Capture the cell that displays the provided text and extract its (X, Y) central coordinate. 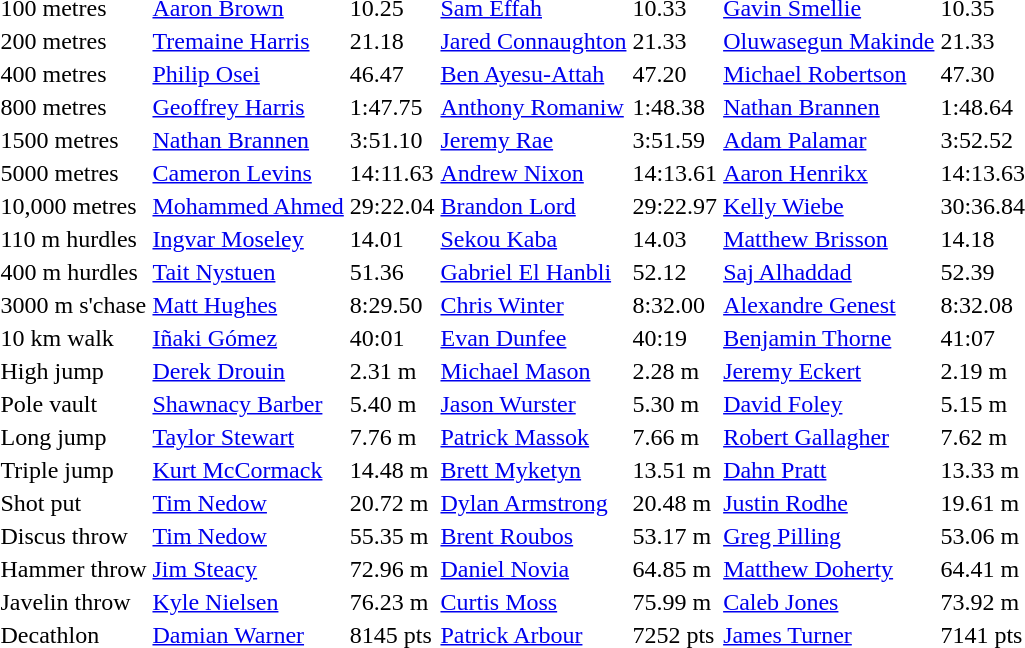
Michael Mason (534, 371)
Evan Dunfee (534, 338)
52.12 (675, 272)
7.76 m (392, 437)
2.31 m (392, 371)
Geoffrey Harris (248, 107)
21.33 (675, 41)
1:48.38 (675, 107)
Tremaine Harris (248, 41)
Iñaki Gómez (248, 338)
13.51 m (675, 470)
Jason Wurster (534, 404)
55.35 m (392, 536)
Shawnacy Barber (248, 404)
Benjamin Thorne (829, 338)
Kelly Wiebe (829, 206)
Tait Nystuen (248, 272)
14.48 m (392, 470)
Derek Drouin (248, 371)
Daniel Novia (534, 569)
76.23 m (392, 602)
3:51.10 (392, 140)
2.28 m (675, 371)
29:22.97 (675, 206)
Andrew Nixon (534, 173)
Dahn Pratt (829, 470)
Oluwasegun Makinde (829, 41)
Cameron Levins (248, 173)
8:29.50 (392, 305)
Adam Palamar (829, 140)
46.47 (392, 74)
40:19 (675, 338)
Brett Myketyn (534, 470)
Justin Rodhe (829, 503)
Ingvar Moseley (248, 239)
David Foley (829, 404)
40:01 (392, 338)
Mohammed Ahmed (248, 206)
51.36 (392, 272)
5.30 m (675, 404)
3:51.59 (675, 140)
Dylan Armstrong (534, 503)
Matthew Doherty (829, 569)
20.72 m (392, 503)
53.17 m (675, 536)
7.66 m (675, 437)
Sekou Kaba (534, 239)
Michael Robertson (829, 74)
Curtis Moss (534, 602)
Chris Winter (534, 305)
14:13.61 (675, 173)
Matt Hughes (248, 305)
Greg Pilling (829, 536)
14.03 (675, 239)
Ben Ayesu-Attah (534, 74)
64.85 m (675, 569)
47.20 (675, 74)
Aaron Henrikx (829, 173)
Anthony Romaniw (534, 107)
21.18 (392, 41)
Brent Roubos (534, 536)
Matthew Brisson (829, 239)
Alexandre Genest (829, 305)
72.96 m (392, 569)
5.40 m (392, 404)
14:11.63 (392, 173)
14.01 (392, 239)
75.99 m (675, 602)
Jared Connaughton (534, 41)
8:32.00 (675, 305)
Jeremy Eckert (829, 371)
29:22.04 (392, 206)
Patrick Massok (534, 437)
Robert Gallagher (829, 437)
Philip Osei (248, 74)
Saj Alhaddad (829, 272)
1:47.75 (392, 107)
20.48 m (675, 503)
Jim Steacy (248, 569)
Brandon Lord (534, 206)
Gabriel El Hanbli (534, 272)
Taylor Stewart (248, 437)
Jeremy Rae (534, 140)
Kurt McCormack (248, 470)
Kyle Nielsen (248, 602)
Caleb Jones (829, 602)
